Extract the [X, Y] coordinate from the center of the cell holding the provided text.  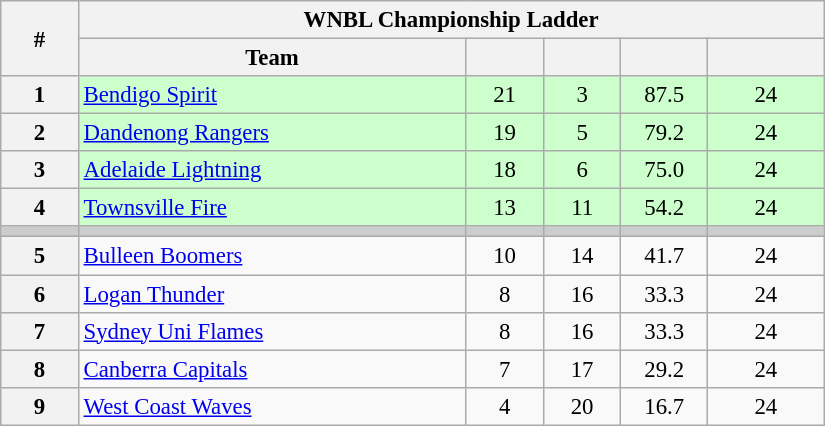
Canberra Capitals [272, 369]
Dandenong Rangers [272, 133]
29.2 [664, 369]
79.2 [664, 133]
16.7 [664, 406]
2 [40, 133]
19 [505, 133]
Team [272, 58]
10 [505, 256]
Bendigo Spirit [272, 95]
87.5 [664, 95]
9 [40, 406]
20 [582, 406]
14 [582, 256]
# [40, 38]
WNBL Championship Ladder [451, 20]
17 [582, 369]
Townsville Fire [272, 208]
18 [505, 170]
41.7 [664, 256]
75.0 [664, 170]
21 [505, 95]
West Coast Waves [272, 406]
54.2 [664, 208]
Bulleen Boomers [272, 256]
Sydney Uni Flames [272, 331]
Logan Thunder [272, 294]
1 [40, 95]
Adelaide Lightning [272, 170]
13 [505, 208]
11 [582, 208]
